Determine the (x, y) coordinate at the center of the cell enclosing the given text.  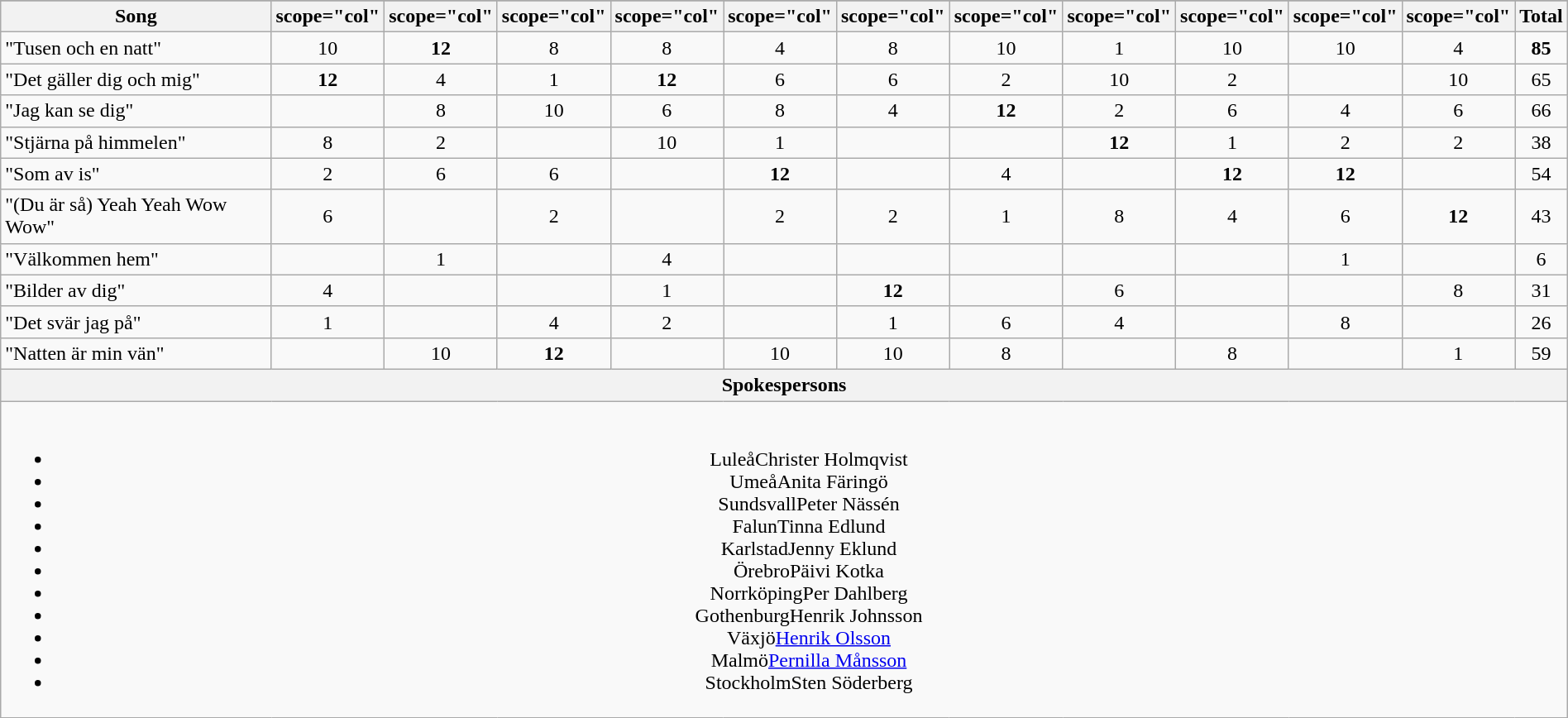
"Som av is" (136, 174)
59 (1542, 353)
"Det svär jag på" (136, 322)
Spokespersons (784, 385)
"Välkommen hem" (136, 259)
38 (1542, 142)
31 (1542, 290)
"Tusen och en natt" (136, 48)
"Stjärna på himmelen" (136, 142)
Total (1542, 17)
Song (136, 17)
65 (1542, 79)
43 (1542, 217)
"Bilder av dig" (136, 290)
85 (1542, 48)
"Natten är min vän" (136, 353)
54 (1542, 174)
66 (1542, 111)
26 (1542, 322)
"Jag kan se dig" (136, 111)
"(Du är så) Yeah Yeah Wow Wow" (136, 217)
"Det gäller dig och mig" (136, 79)
